For the text-containing cell, return its midpoint in [x, y] coordinate format. 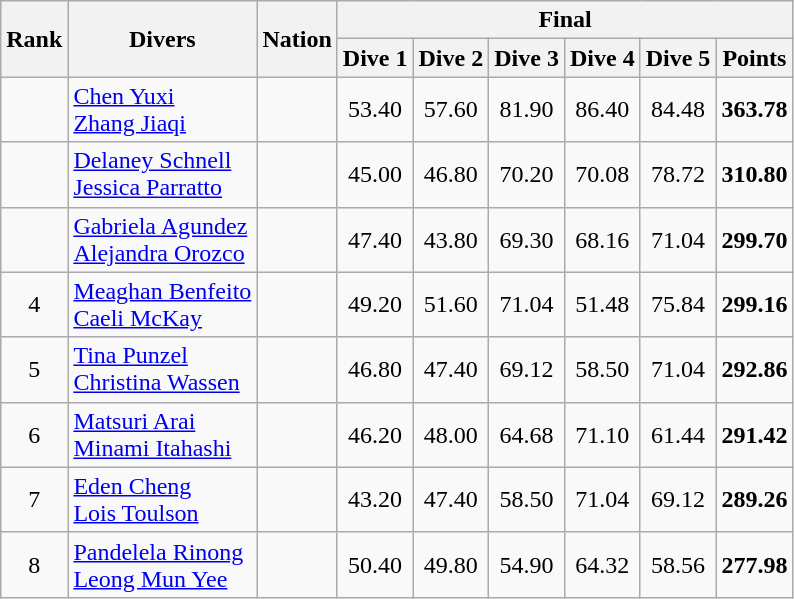
46.20 [375, 434]
291.42 [754, 434]
289.26 [754, 500]
Dive 2 [451, 58]
Meaghan BenfeitoCaeli McKay [162, 304]
61.44 [678, 434]
Eden ChengLois Toulson [162, 500]
Points [754, 58]
Rank [34, 39]
49.80 [451, 564]
Tina Punzel Christina Wassen [162, 370]
58.56 [678, 564]
48.00 [451, 434]
45.00 [375, 174]
64.32 [602, 564]
54.90 [527, 564]
84.48 [678, 110]
4 [34, 304]
Delaney Schnell Jessica Parratto [162, 174]
6 [34, 434]
53.40 [375, 110]
Dive 1 [375, 58]
Nation [297, 39]
70.20 [527, 174]
78.72 [678, 174]
363.78 [754, 110]
277.98 [754, 564]
8 [34, 564]
43.20 [375, 500]
51.48 [602, 304]
Dive 3 [527, 58]
71.10 [602, 434]
86.40 [602, 110]
Dive 5 [678, 58]
Final [565, 20]
292.86 [754, 370]
75.84 [678, 304]
64.68 [527, 434]
69.30 [527, 240]
Dive 4 [602, 58]
Divers [162, 39]
Matsuri AraiMinami Itahashi [162, 434]
49.20 [375, 304]
43.80 [451, 240]
299.70 [754, 240]
Gabriela AgundezAlejandra Orozco [162, 240]
70.08 [602, 174]
68.16 [602, 240]
81.90 [527, 110]
5 [34, 370]
Pandelela Rinong Leong Mun Yee [162, 564]
Chen YuxiZhang Jiaqi [162, 110]
51.60 [451, 304]
57.60 [451, 110]
299.16 [754, 304]
50.40 [375, 564]
310.80 [754, 174]
7 [34, 500]
